Locate the cell with the specified text and output its [x, y] center coordinate. 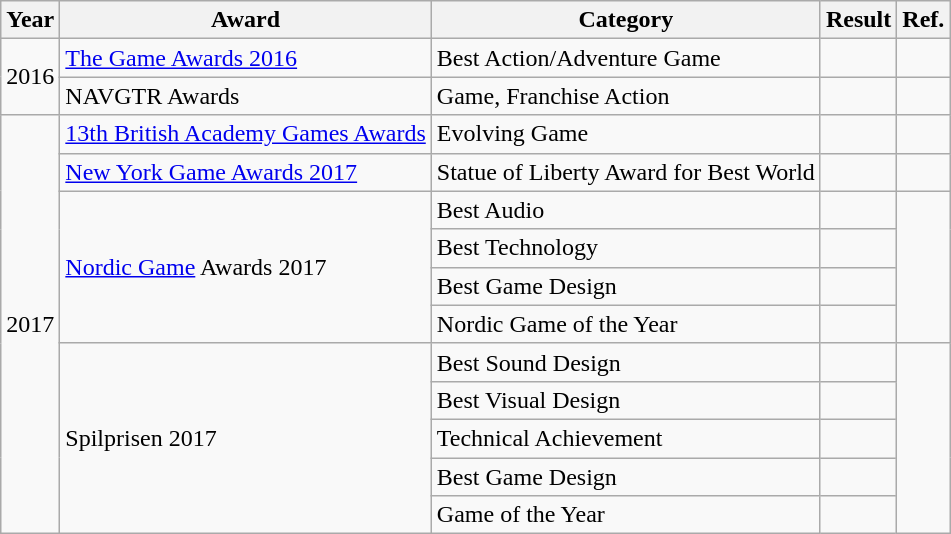
Statue of Liberty Award for Best World [626, 172]
Best Action/Adventure Game [626, 58]
2017 [30, 324]
2016 [30, 77]
Ref. [924, 20]
Award [246, 20]
Nordic Game of the Year [626, 324]
Best Visual Design [626, 400]
The Game Awards 2016 [246, 58]
13th British Academy Games Awards [246, 134]
Result [858, 20]
Best Audio [626, 210]
Best Sound Design [626, 362]
Year [30, 20]
New York Game Awards 2017 [246, 172]
Spilprisen 2017 [246, 438]
Game, Franchise Action [626, 96]
Category [626, 20]
Nordic Game Awards 2017 [246, 267]
Technical Achievement [626, 438]
NAVGTR Awards [246, 96]
Game of the Year [626, 515]
Best Technology [626, 248]
Evolving Game [626, 134]
